Identify which cell holds the provided text, then report its [X, Y] central coordinate. 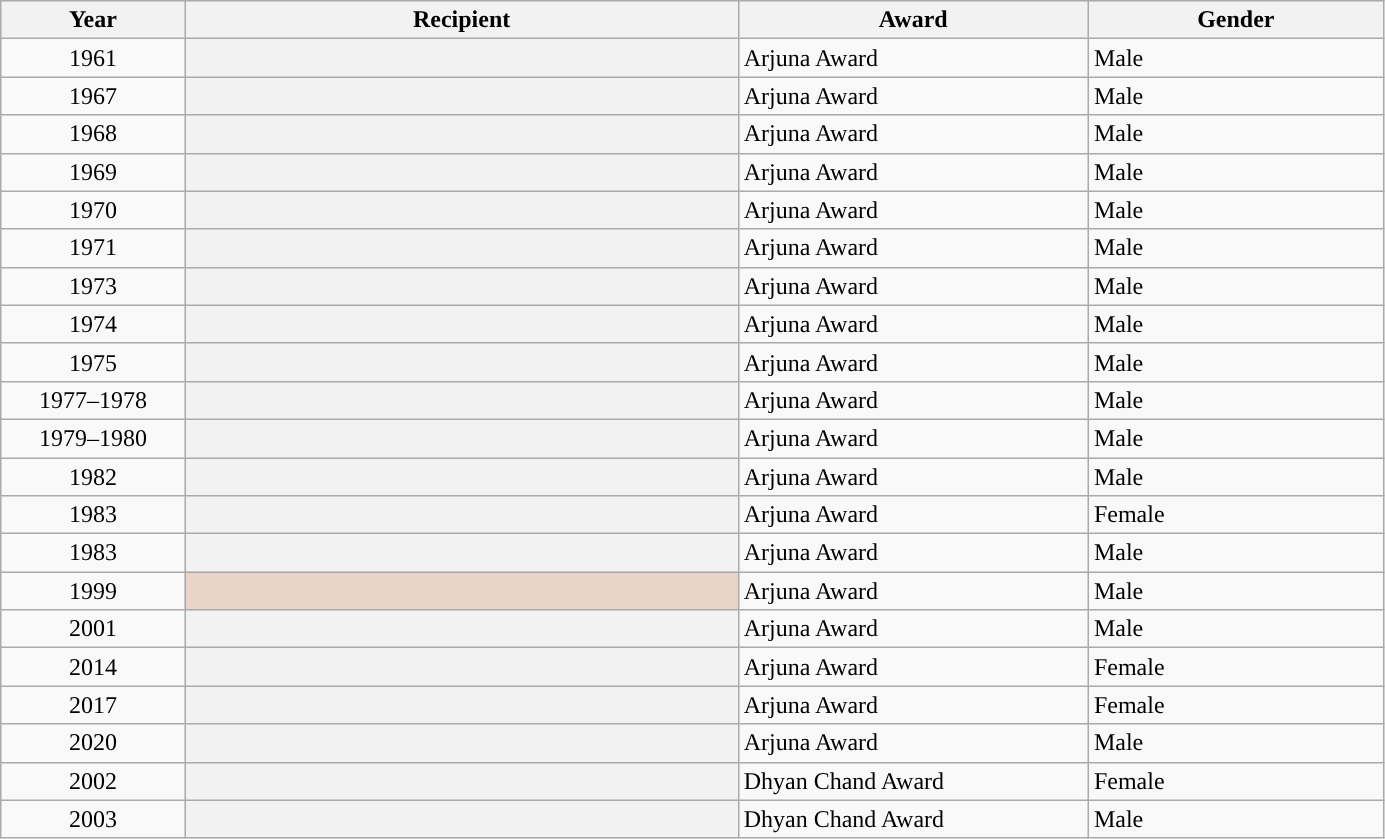
1968 [93, 134]
1999 [93, 591]
1967 [93, 96]
Award [913, 20]
2020 [93, 743]
1975 [93, 362]
1979–1980 [93, 438]
2014 [93, 667]
2017 [93, 705]
Year [93, 20]
2003 [93, 819]
1971 [93, 248]
1977–1978 [93, 400]
1982 [93, 477]
1969 [93, 172]
1973 [93, 286]
1970 [93, 210]
2001 [93, 629]
2002 [93, 781]
1974 [93, 324]
Recipient [462, 20]
Gender [1236, 20]
1961 [93, 58]
